Pinpoint the cell where the given text exists, returning its [X, Y] midpoint coordinate. 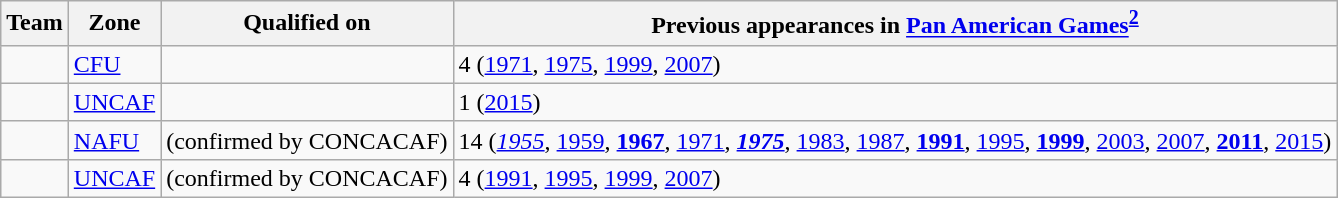
Team [35, 24]
4 (1991, 1995, 1999, 2007) [895, 178]
4 (1971, 1975, 1999, 2007) [895, 64]
CFU [114, 64]
NAFU [114, 140]
Previous appearances in Pan American Games2 [895, 24]
14 (1955, 1959, 1967, 1971, 1975, 1983, 1987, 1991, 1995, 1999, 2003, 2007, 2011, 2015) [895, 140]
1 (2015) [895, 102]
Zone [114, 24]
Qualified on [307, 24]
